Output the [X, Y] coordinate of the center of the cell containing the given text.  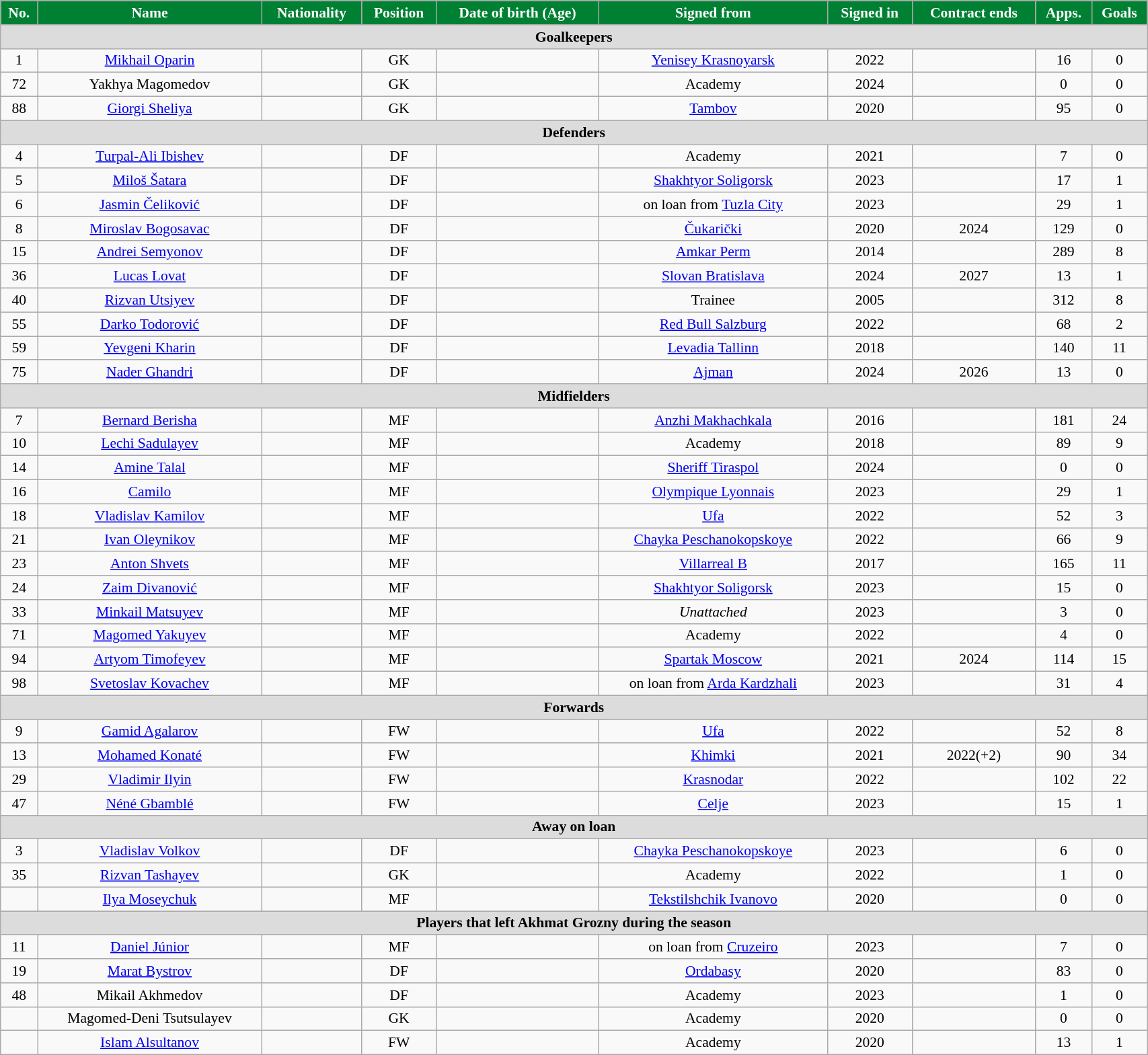
95 [1064, 109]
10 [19, 444]
Position [399, 13]
21 [19, 540]
33 [19, 612]
Turpal-Ali Ibishev [150, 157]
Vladislav Kamilov [150, 516]
Néné Gbamblé [150, 804]
Goalkeepers [574, 37]
40 [19, 301]
Goals [1119, 13]
Yevgeni Kharin [150, 348]
Zaim Divanović [150, 588]
Nationality [311, 13]
Signed from [713, 13]
Miloš Šatara [150, 181]
83 [1064, 971]
Ivan Oleynikov [150, 540]
114 [1064, 660]
Amkar Perm [713, 252]
14 [19, 468]
Camilo [150, 492]
66 [1064, 540]
Darko Todorović [150, 324]
31 [1064, 684]
Forwards [574, 707]
Lucas Lovat [150, 276]
Daniel Júnior [150, 947]
Gamid Agalarov [150, 732]
Bernard Berisha [150, 420]
on loan from Cruzeiro [713, 947]
Ilya Moseychuk [150, 899]
Andrei Semyonov [150, 252]
55 [19, 324]
72 [19, 85]
Olympique Lyonnais [713, 492]
19 [19, 971]
34 [1119, 756]
Yakhya Magomedov [150, 85]
Signed in [870, 13]
Name [150, 13]
on loan from Arda Kardzhali [713, 684]
Yenisey Krasnoyarsk [713, 61]
Sheriff Tiraspol [713, 468]
Red Bull Salzburg [713, 324]
48 [19, 995]
23 [19, 564]
Anzhi Makhachkala [713, 420]
Contract ends [974, 13]
Date of birth (Age) [517, 13]
Islam Alsultanov [150, 1043]
Levadia Tallinn [713, 348]
2022(+2) [974, 756]
Giorgi Sheliya [150, 109]
2027 [974, 276]
35 [19, 875]
Nader Ghandri [150, 373]
Čukarički [713, 229]
59 [19, 348]
Tambov [713, 109]
71 [19, 635]
Svetoslav Kovachev [150, 684]
47 [19, 804]
Spartak Moscow [713, 660]
75 [19, 373]
2017 [870, 564]
Magomed Yakuyev [150, 635]
Jasmin Čeliković [150, 204]
Vladislav Volkov [150, 851]
Lechi Sadulayev [150, 444]
Mikhail Oparin [150, 61]
Khimki [713, 756]
Krasnodar [713, 779]
Rizvan Utsiyev [150, 301]
Apps. [1064, 13]
Celje [713, 804]
Mikail Akhmedov [150, 995]
18 [19, 516]
Magomed-Deni Tsutsulayev [150, 1019]
90 [1064, 756]
Slovan Bratislava [713, 276]
2026 [974, 373]
181 [1064, 420]
Defenders [574, 132]
Rizvan Tashayev [150, 875]
Mohamed Konaté [150, 756]
Miroslav Bogosavac [150, 229]
Marat Bystrov [150, 971]
Trainee [713, 301]
17 [1064, 181]
312 [1064, 301]
Vladimir Ilyin [150, 779]
36 [19, 276]
Ordabasy [713, 971]
129 [1064, 229]
Midfielders [574, 396]
98 [19, 684]
68 [1064, 324]
Minkail Matsuyev [150, 612]
88 [19, 109]
Villarreal B [713, 564]
Tekstilshchik Ivanovo [713, 899]
Unattached [713, 612]
Players that left Akhmat Grozny during the season [574, 923]
2016 [870, 420]
No. [19, 13]
2014 [870, 252]
Away on loan [574, 827]
165 [1064, 564]
289 [1064, 252]
Artyom Timofeyev [150, 660]
140 [1064, 348]
22 [1119, 779]
2005 [870, 301]
5 [19, 181]
102 [1064, 779]
on loan from Tuzla City [713, 204]
Anton Shvets [150, 564]
Amine Talal [150, 468]
94 [19, 660]
2 [1119, 324]
89 [1064, 444]
Ajman [713, 373]
